Detect which cell encompasses the target text, then output its (X, Y) center coordinate. 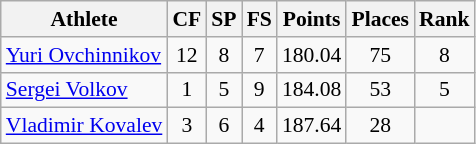
CF (186, 19)
7 (260, 55)
4 (260, 126)
53 (380, 90)
Places (380, 19)
Athlete (84, 19)
FS (260, 19)
28 (380, 126)
Yuri Ovchinnikov (84, 55)
SP (224, 19)
1 (186, 90)
Points (312, 19)
6 (224, 126)
3 (186, 126)
9 (260, 90)
Vladimir Kovalev (84, 126)
187.64 (312, 126)
Sergei Volkov (84, 90)
180.04 (312, 55)
12 (186, 55)
Rank (444, 19)
75 (380, 55)
184.08 (312, 90)
